Determine the [X, Y] coordinate at the center of the cell enclosing the given text.  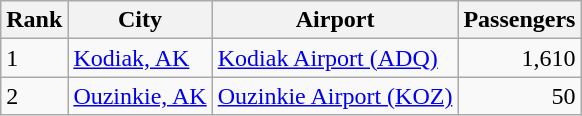
Ouzinkie Airport (KOZ) [335, 96]
Ouzinkie, AK [140, 96]
City [140, 20]
1,610 [520, 58]
Kodiak, AK [140, 58]
1 [34, 58]
2 [34, 96]
Kodiak Airport (ADQ) [335, 58]
Rank [34, 20]
Passengers [520, 20]
Airport [335, 20]
50 [520, 96]
